Determine the [x, y] coordinate at the center of the cell enclosing the given text.  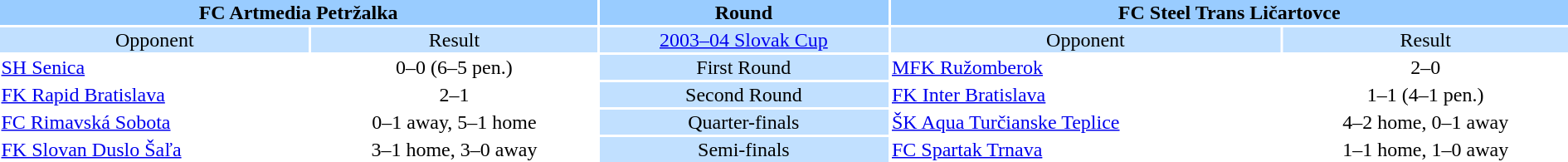
1–1 home, 1–0 away [1425, 150]
FK Slovan Duslo Šaľa [154, 150]
ŠK Aqua Turčianske Teplice [1085, 122]
FC Spartak Trnava [1085, 150]
MFK Ružomberok [1085, 67]
Quarter-finals [743, 122]
3–1 home, 3–0 away [455, 150]
4–2 home, 0–1 away [1425, 122]
Semi-finals [743, 150]
SH Senica [154, 67]
FC Steel Trans Ličartovce [1230, 12]
FK Inter Bratislava [1085, 95]
FC Artmedia Petržalka [299, 12]
2003–04 Slovak Cup [743, 40]
1–1 (4–1 pen.) [1425, 95]
Round [743, 12]
FC Rimavská Sobota [154, 122]
2–1 [455, 95]
0–0 (6–5 pen.) [455, 67]
FK Rapid Bratislava [154, 95]
0–1 away, 5–1 home [455, 122]
First Round [743, 67]
Second Round [743, 95]
2–0 [1425, 67]
